Search for the cell housing the specified text and yield its (x, y) center coordinate. 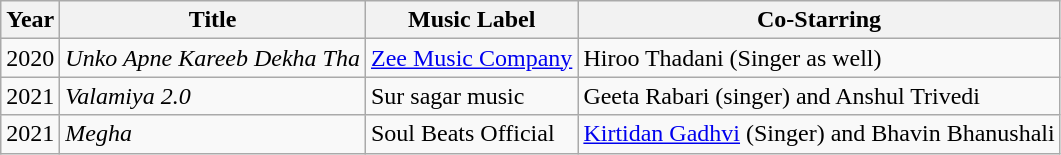
Co-Starring (819, 20)
Soul Beats Official (471, 134)
Geeta Rabari (singer) and Anshul Trivedi (819, 96)
Hiroo Thadani (Singer as well) (819, 58)
Valamiya 2.0 (213, 96)
Sur sagar music (471, 96)
Megha (213, 134)
2020 (30, 58)
Music Label (471, 20)
Zee Music Company (471, 58)
Title (213, 20)
Unko Apne Kareeb Dekha Tha (213, 58)
Year (30, 20)
Kirtidan Gadhvi (Singer) and Bhavin Bhanushali (819, 134)
